Search for the cell housing the specified text and yield its [X, Y] center coordinate. 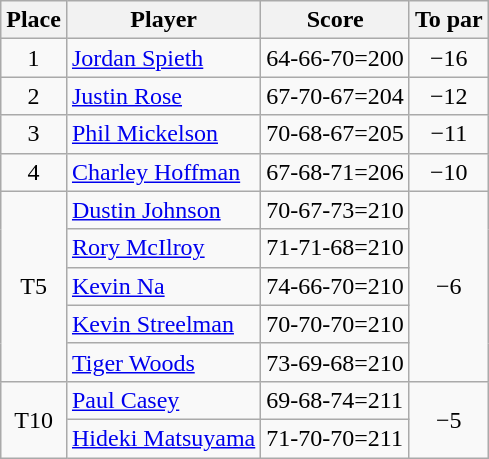
Place [34, 20]
4 [34, 172]
70-67-73=210 [336, 210]
64-66-70=200 [336, 58]
Kevin Streelman [163, 324]
Player [163, 20]
T5 [34, 286]
Rory McIlroy [163, 248]
Score [336, 20]
67-68-71=206 [336, 172]
67-70-67=204 [336, 96]
−16 [448, 58]
Dustin Johnson [163, 210]
70-70-70=210 [336, 324]
71-71-68=210 [336, 248]
Tiger Woods [163, 362]
71-70-70=211 [336, 438]
Phil Mickelson [163, 134]
Charley Hoffman [163, 172]
Justin Rose [163, 96]
Jordan Spieth [163, 58]
−11 [448, 134]
70-68-67=205 [336, 134]
Paul Casey [163, 400]
74-66-70=210 [336, 286]
−5 [448, 419]
−6 [448, 286]
Kevin Na [163, 286]
1 [34, 58]
3 [34, 134]
69-68-74=211 [336, 400]
2 [34, 96]
T10 [34, 419]
−10 [448, 172]
−12 [448, 96]
Hideki Matsuyama [163, 438]
To par [448, 20]
73-69-68=210 [336, 362]
